Find where the given text appears and provide that cell's center as [X, Y] coordinate. 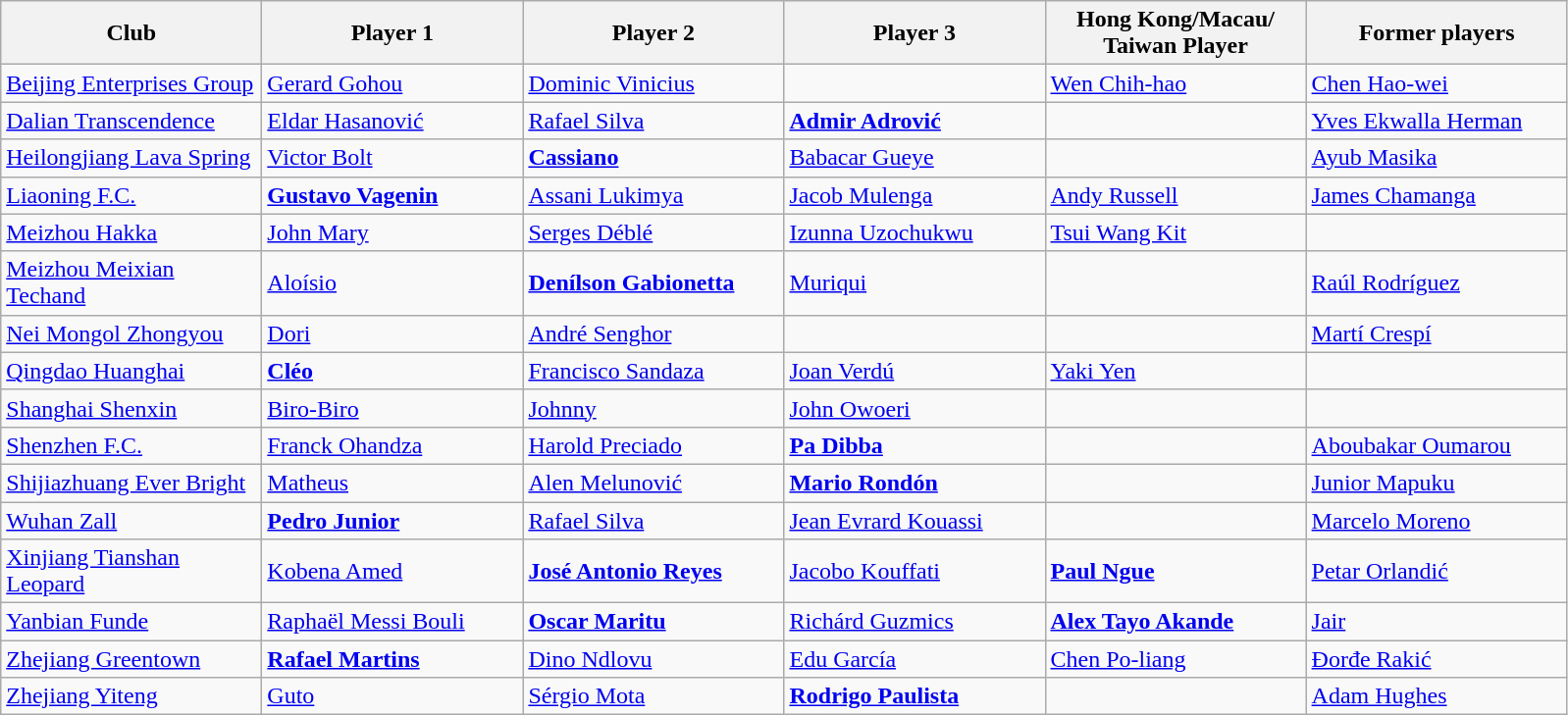
Biro-Biro [392, 408]
Cléo [392, 371]
Đorđe Rakić [1437, 659]
Edu García [915, 659]
Liaoning F.C. [131, 195]
Jacob Mulenga [915, 195]
Yves Ekwalla Herman [1437, 121]
Pedro Junior [392, 521]
Paul Ngue [1176, 571]
Oscar Maritu [653, 622]
Richárd Guzmics [915, 622]
Club [131, 33]
André Senghor [653, 333]
Dino Ndlovu [653, 659]
Eldar Hasanović [392, 121]
Zhejiang Yiteng [131, 696]
Chen Hao-wei [1437, 83]
Jean Evrard Kouassi [915, 521]
Dominic Vinicius [653, 83]
Dalian Transcendence [131, 121]
Nei Mongol Zhongyou [131, 333]
Admir Adrović [915, 121]
Tsui Wang Kit [1176, 232]
Adam Hughes [1437, 696]
Player 1 [392, 33]
Player 3 [915, 33]
Ayub Masika [1437, 158]
Aboubakar Oumarou [1437, 445]
Victor Bolt [392, 158]
Joan Verdú [915, 371]
Yaki Yen [1176, 371]
Pa Dibba [915, 445]
Johnny [653, 408]
Wuhan Zall [131, 521]
Shanghai Shenxin [131, 408]
Junior Mapuku [1437, 483]
Aloísio [392, 282]
Gustavo Vagenin [392, 195]
Assani Lukimya [653, 195]
Heilongjiang Lava Spring [131, 158]
Alex Tayo Akande [1176, 622]
Harold Preciado [653, 445]
Player 2 [653, 33]
Rafael Martins [392, 659]
Shijiazhuang Ever Bright [131, 483]
Serges Déblé [653, 232]
Shenzhen F.C. [131, 445]
Jair [1437, 622]
Matheus [392, 483]
Rodrigo Paulista [915, 696]
Yanbian Funde [131, 622]
James Chamanga [1437, 195]
Alen Melunović [653, 483]
Xinjiang Tianshan Leopard [131, 571]
Beijing Enterprises Group [131, 83]
Dori [392, 333]
Babacar Gueye [915, 158]
Meizhou Meixian Techand [131, 282]
José Antonio Reyes [653, 571]
Guto [392, 696]
Martí Crespí [1437, 333]
Jacobo Kouffati [915, 571]
Cassiano [653, 158]
Marcelo Moreno [1437, 521]
Franck Ohandza [392, 445]
Andy Russell [1176, 195]
Sérgio Mota [653, 696]
Qingdao Huanghai [131, 371]
John Mary [392, 232]
Muriqui [915, 282]
John Owoeri [915, 408]
Former players [1437, 33]
Raphaël Messi Bouli [392, 622]
Meizhou Hakka [131, 232]
Chen Po-liang [1176, 659]
Hong Kong/Macau/Taiwan Player [1176, 33]
Francisco Sandaza [653, 371]
Denílson Gabionetta [653, 282]
Zhejiang Greentown [131, 659]
Mario Rondón [915, 483]
Petar Orlandić [1437, 571]
Izunna Uzochukwu [915, 232]
Raúl Rodríguez [1437, 282]
Gerard Gohou [392, 83]
Kobena Amed [392, 571]
Wen Chih-hao [1176, 83]
